Extract the (x, y) coordinate from the center of the cell holding the provided text.  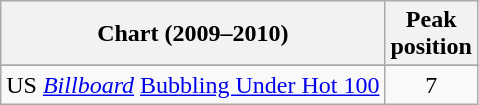
7 (431, 85)
Chart (2009–2010) (193, 34)
US Billboard Bubbling Under Hot 100 (193, 85)
Peakposition (431, 34)
